Return (x, y) of the center of cell containing provided text 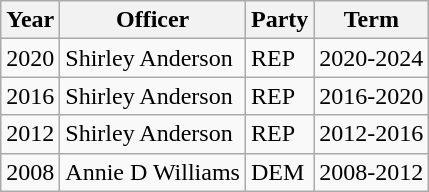
2020 (30, 58)
2012 (30, 134)
2008-2012 (372, 172)
Year (30, 20)
2016-2020 (372, 96)
Term (372, 20)
2012-2016 (372, 134)
Officer (153, 20)
Annie D Williams (153, 172)
2016 (30, 96)
DEM (279, 172)
2008 (30, 172)
Party (279, 20)
2020-2024 (372, 58)
